Locate the cell with the specified text and output its (x, y) center coordinate. 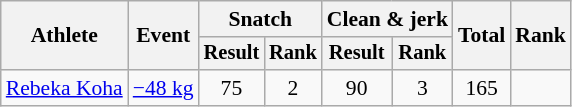
Rebeka Koha (64, 88)
Athlete (64, 36)
3 (422, 88)
165 (482, 88)
2 (293, 88)
90 (357, 88)
Event (164, 36)
−48 kg (164, 88)
Snatch (260, 19)
75 (232, 88)
Total (482, 36)
Clean & jerk (388, 19)
